Output the (X, Y) coordinate of the center of the cell containing the given text.  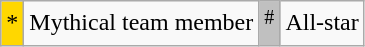
* (12, 24)
All-star (322, 24)
Mythical team member (142, 24)
# (270, 24)
